Search for the cell housing the specified text and yield its [x, y] center coordinate. 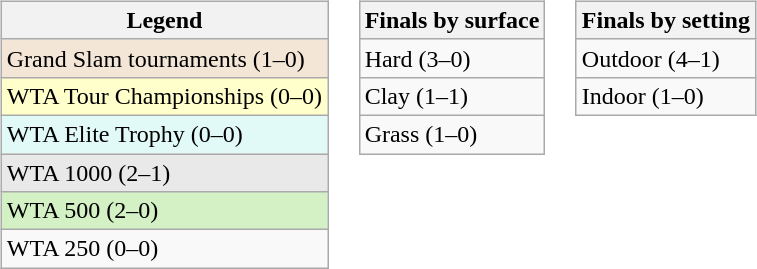
Outdoor (4–1) [666, 58]
WTA 250 (0–0) [164, 249]
Indoor (1–0) [666, 96]
Clay (1–1) [452, 96]
WTA Tour Championships (0–0) [164, 96]
Legend [164, 20]
WTA 1000 (2–1) [164, 173]
WTA 500 (2–0) [164, 211]
Grand Slam tournaments (1–0) [164, 58]
Hard (3–0) [452, 58]
Finals by surface [452, 20]
WTA Elite Trophy (0–0) [164, 134]
Grass (1–0) [452, 134]
Finals by setting [666, 20]
